Return the (X, Y) coordinate for the center point of the cell that contains the specified text.  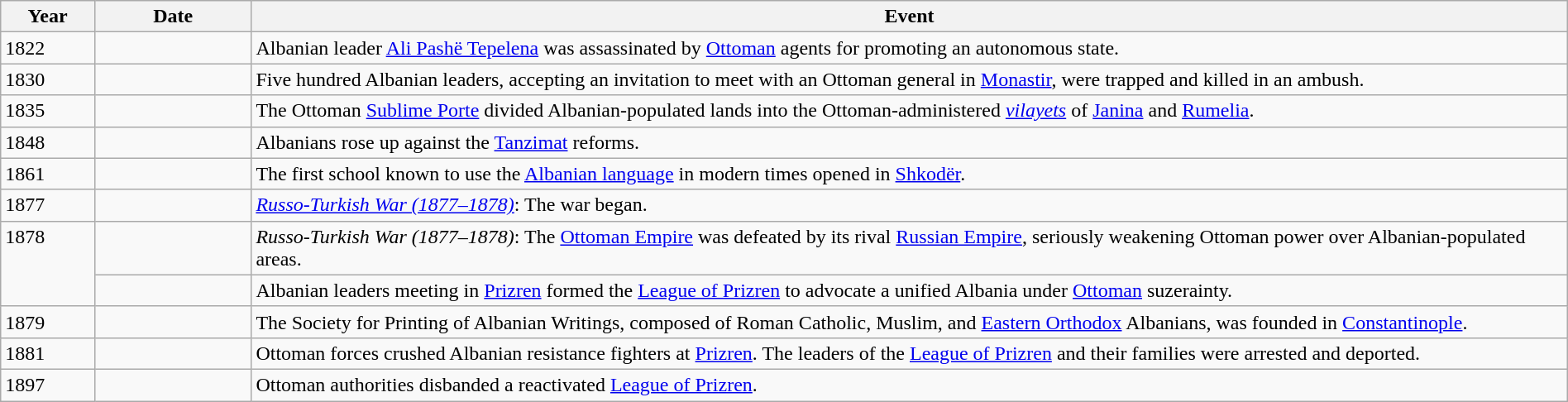
Event (910, 17)
The Ottoman Sublime Porte divided Albanian-populated lands into the Ottoman-administered vilayets of Janina and Rumelia. (910, 111)
Ottoman forces crushed Albanian resistance fighters at Prizren. The leaders of the League of Prizren and their families were arrested and deported. (910, 353)
1861 (48, 174)
1881 (48, 353)
1877 (48, 205)
Ottoman authorities disbanded a reactivated League of Prizren. (910, 385)
1830 (48, 79)
1835 (48, 111)
Albanian leaders meeting in Prizren formed the League of Prizren to advocate a unified Albania under Ottoman suzerainty. (910, 290)
Date (172, 17)
Five hundred Albanian leaders, accepting an invitation to meet with an Ottoman general in Monastir, were trapped and killed in an ambush. (910, 79)
1897 (48, 385)
1848 (48, 142)
Albanian leader Ali Pashë Tepelena was assassinated by Ottoman agents for promoting an autonomous state. (910, 48)
1878 (48, 263)
The Society for Printing of Albanian Writings, composed of Roman Catholic, Muslim, and Eastern Orthodox Albanians, was founded in Constantinople. (910, 322)
The first school known to use the Albanian language in modern times opened in Shkodër. (910, 174)
Year (48, 17)
Russo-Turkish War (1877–1878): The war began. (910, 205)
1822 (48, 48)
Albanians rose up against the Tanzimat reforms. (910, 142)
1879 (48, 322)
